For the text-containing cell, return its midpoint in [x, y] coordinate format. 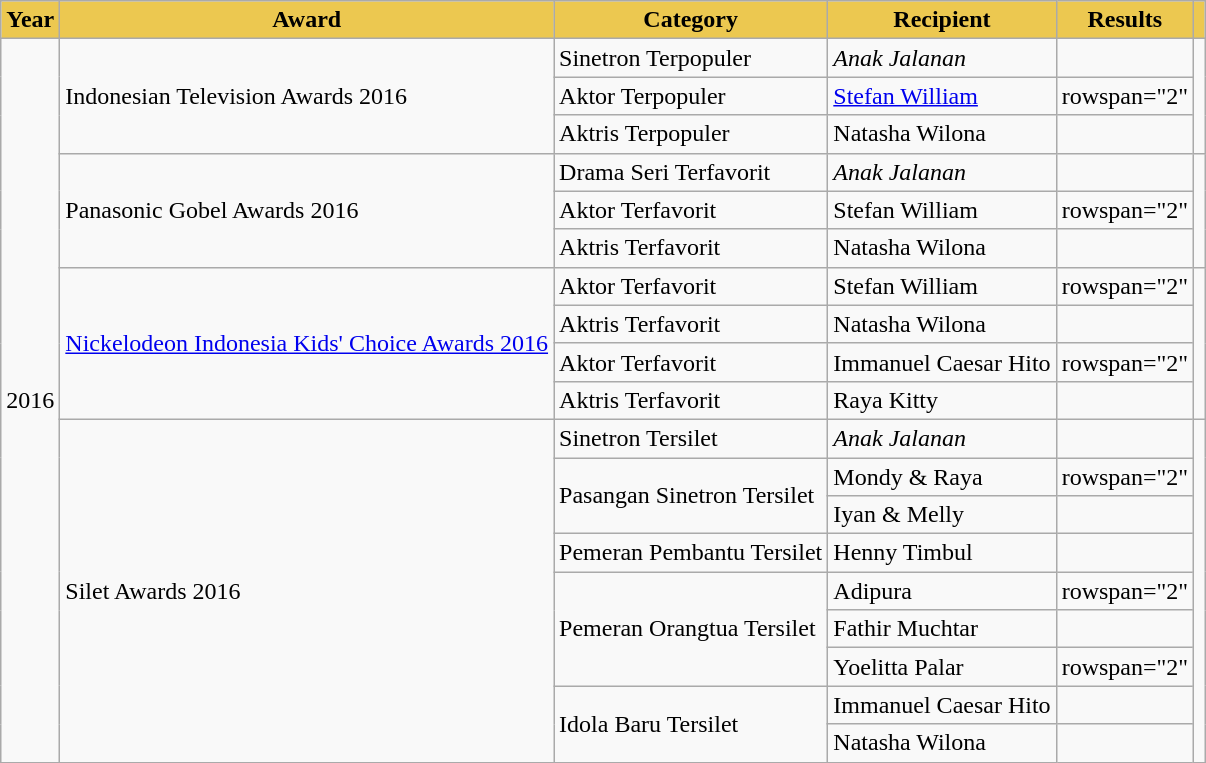
Pasangan Sinetron Tersilet [691, 496]
Panasonic Gobel Awards 2016 [307, 210]
Henny Timbul [942, 553]
Drama Seri Terfavorit [691, 172]
Pemeran Orangtua Tersilet [691, 629]
Yoelitta Palar [942, 667]
Award [307, 20]
Sinetron Terpopuler [691, 58]
Aktris Terpopuler [691, 134]
Category [691, 20]
Idola Baru Tersilet [691, 724]
Year [30, 20]
Fathir Muchtar [942, 629]
Adipura [942, 591]
Silet Awards 2016 [307, 590]
Recipient [942, 20]
Raya Kitty [942, 400]
Pemeran Pembantu Tersilet [691, 553]
Aktor Terpopuler [691, 96]
Sinetron Tersilet [691, 438]
Results [1125, 20]
Mondy & Raya [942, 477]
Indonesian Television Awards 2016 [307, 96]
Iyan & Melly [942, 515]
Nickelodeon Indonesia Kids' Choice Awards 2016 [307, 343]
2016 [30, 400]
